Capture the cell that displays the provided text and extract its [x, y] central coordinate. 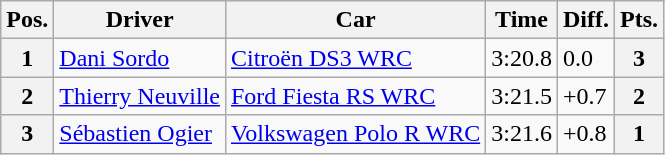
Pos. [28, 20]
+0.8 [586, 134]
Volkswagen Polo R WRC [355, 134]
Diff. [586, 20]
Pts. [638, 20]
Thierry Neuville [140, 96]
Dani Sordo [140, 58]
Driver [140, 20]
0.0 [586, 58]
Time [522, 20]
Car [355, 20]
3:21.6 [522, 134]
Ford Fiesta RS WRC [355, 96]
+0.7 [586, 96]
Citroën DS3 WRC [355, 58]
3:21.5 [522, 96]
Sébastien Ogier [140, 134]
3:20.8 [522, 58]
